Search for the cell housing the specified text and yield its (X, Y) center coordinate. 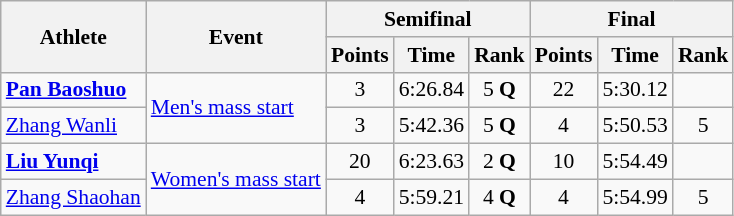
Athlete (74, 36)
Final (632, 19)
5:59.21 (432, 197)
5:54.49 (634, 162)
2 Q (500, 162)
20 (360, 162)
Event (236, 36)
6:26.84 (432, 90)
Semifinal (428, 19)
Liu Yunqi (74, 162)
5:54.99 (634, 197)
5:50.53 (634, 126)
Pan Baoshuo (74, 90)
Zhang Shaohan (74, 197)
5:42.36 (432, 126)
5:30.12 (634, 90)
Zhang Wanli (74, 126)
22 (564, 90)
6:23.63 (432, 162)
4 Q (500, 197)
10 (564, 162)
Women's mass start (236, 180)
Men's mass start (236, 108)
